Pinpoint the cell where the given text exists, returning its [x, y] midpoint coordinate. 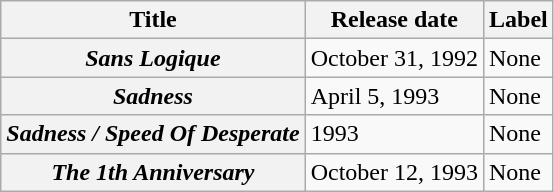
1993 [394, 134]
Label [518, 20]
October 31, 1992 [394, 58]
The 1th Anniversary [153, 172]
Release date [394, 20]
Sadness / Speed Of Desperate [153, 134]
Sans Logique [153, 58]
October 12, 1993 [394, 172]
Sadness [153, 96]
Title [153, 20]
April 5, 1993 [394, 96]
